Identify which cell holds the provided text, then report its [X, Y] central coordinate. 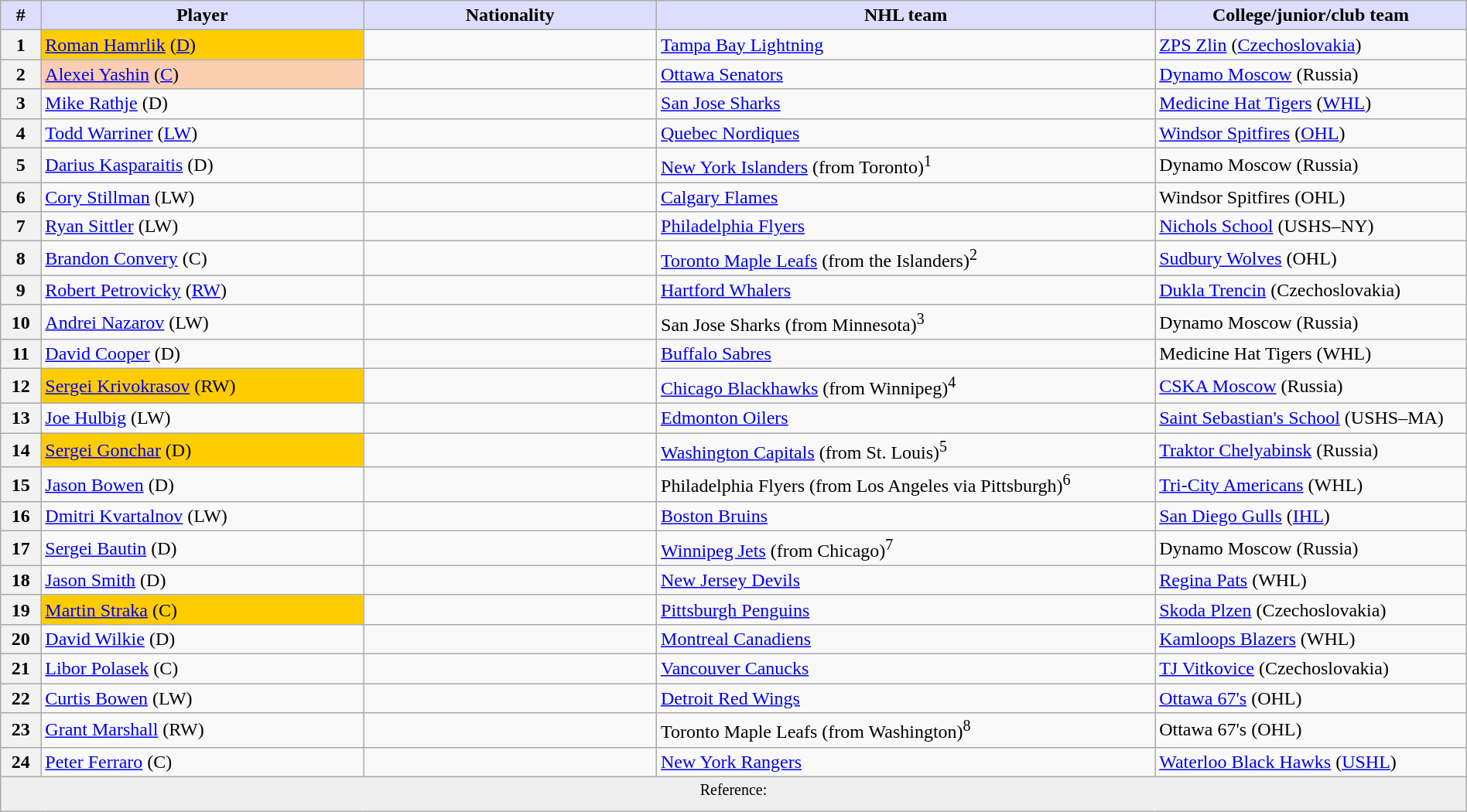
23 [21, 730]
1 [21, 45]
Ottawa Senators [906, 74]
Calgary Flames [906, 197]
ZPS Zlin (Czechoslovakia) [1311, 45]
3 [21, 104]
16 [21, 517]
Sudbury Wolves (OHL) [1311, 258]
Jason Smith (D) [203, 580]
Chicago Blackhawks (from Winnipeg)4 [906, 387]
Player [203, 15]
Andrei Nazarov (LW) [203, 322]
Brandon Convery (C) [203, 258]
Saint Sebastian's School (USHS–MA) [1311, 418]
13 [21, 418]
Pittsburgh Penguins [906, 609]
Cory Stillman (LW) [203, 197]
Ryan Sittler (LW) [203, 227]
Toronto Maple Leafs (from Washington)8 [906, 730]
Mike Rathje (D) [203, 104]
TJ Vitkovice (Czechoslovakia) [1311, 669]
24 [21, 762]
Reference: [733, 793]
5 [21, 165]
7 [21, 227]
Winnipeg Jets (from Chicago)7 [906, 549]
New York Islanders (from Toronto)1 [906, 165]
Quebec Nordiques [906, 133]
Hartford Whalers [906, 290]
Tri-City Americans (WHL) [1311, 484]
12 [21, 387]
Darius Kasparaitis (D) [203, 165]
San Jose Sharks [906, 104]
Washington Capitals (from St. Louis)5 [906, 450]
Waterloo Black Hawks (USHL) [1311, 762]
Todd Warriner (LW) [203, 133]
Sergei Krivokrasov (RW) [203, 387]
18 [21, 580]
Curtis Bowen (LW) [203, 698]
11 [21, 354]
Roman Hamrlik (D) [203, 45]
Buffalo Sabres [906, 354]
Robert Petrovicky (RW) [203, 290]
Regina Pats (WHL) [1311, 580]
22 [21, 698]
Joe Hulbig (LW) [203, 418]
Nationality [511, 15]
Traktor Chelyabinsk (Russia) [1311, 450]
Dmitri Kvartalnov (LW) [203, 517]
NHL team [906, 15]
Tampa Bay Lightning [906, 45]
14 [21, 450]
Sergei Gonchar (D) [203, 450]
Dukla Trencin (Czechoslovakia) [1311, 290]
4 [21, 133]
Peter Ferraro (C) [203, 762]
9 [21, 290]
20 [21, 639]
New York Rangers [906, 762]
Philadelphia Flyers (from Los Angeles via Pittsburgh)6 [906, 484]
Philadelphia Flyers [906, 227]
19 [21, 609]
College/junior/club team [1311, 15]
Kamloops Blazers (WHL) [1311, 639]
Skoda Plzen (Czechoslovakia) [1311, 609]
Sergei Bautin (D) [203, 549]
21 [21, 669]
CSKA Moscow (Russia) [1311, 387]
Toronto Maple Leafs (from the Islanders)2 [906, 258]
Detroit Red Wings [906, 698]
Boston Bruins [906, 517]
10 [21, 322]
San Jose Sharks (from Minnesota)3 [906, 322]
Montreal Canadiens [906, 639]
2 [21, 74]
Nichols School (USHS–NY) [1311, 227]
8 [21, 258]
Vancouver Canucks [906, 669]
Edmonton Oilers [906, 418]
Alexei Yashin (C) [203, 74]
15 [21, 484]
David Cooper (D) [203, 354]
Martin Straka (C) [203, 609]
Jason Bowen (D) [203, 484]
San Diego Gulls (IHL) [1311, 517]
17 [21, 549]
New Jersey Devils [906, 580]
# [21, 15]
Grant Marshall (RW) [203, 730]
David Wilkie (D) [203, 639]
6 [21, 197]
Libor Polasek (C) [203, 669]
